Pinpoint the cell where the given text exists, returning its [X, Y] midpoint coordinate. 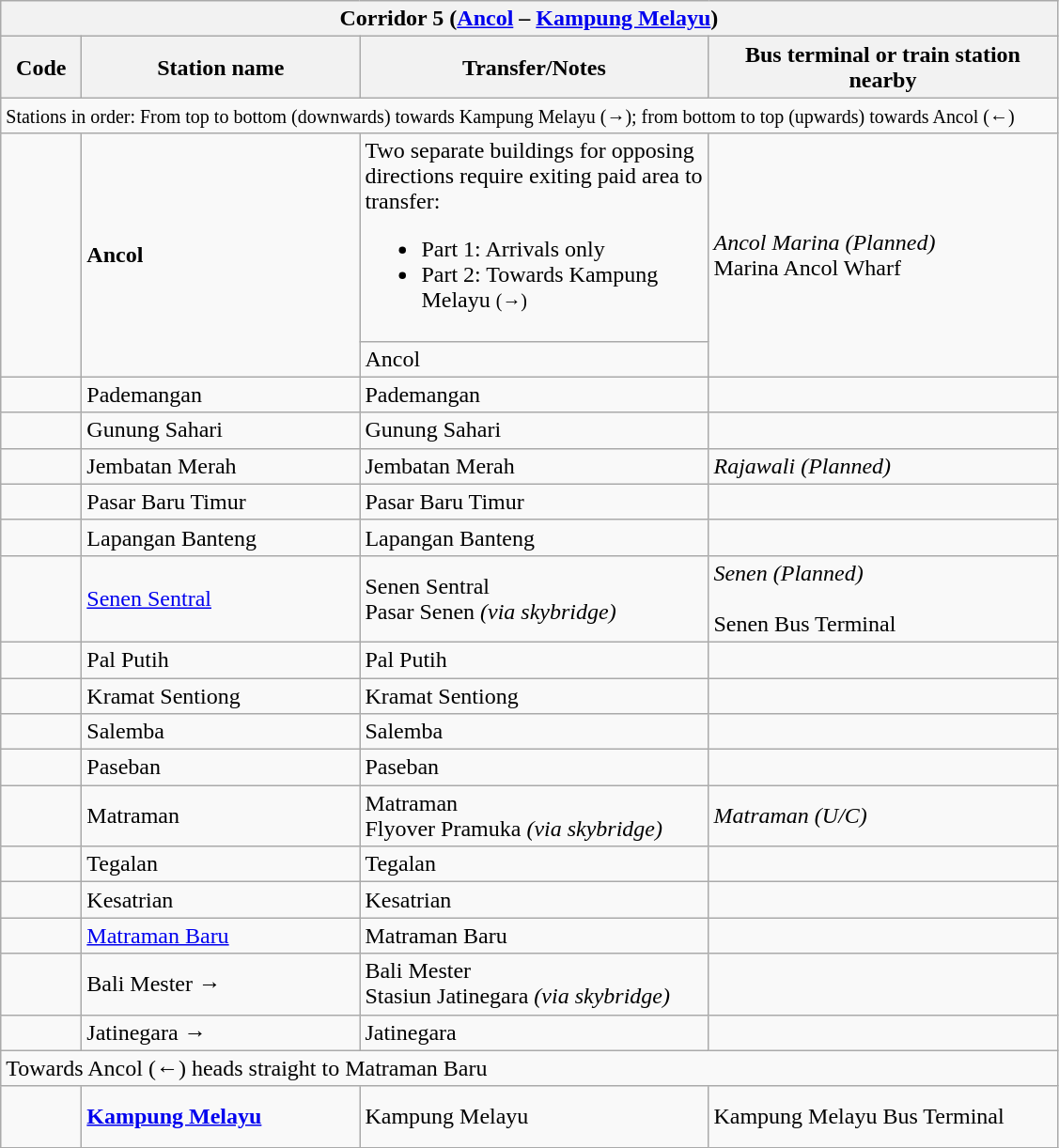
Code [41, 68]
Matraman Flyover Pramuka (via skybridge) [534, 815]
Stations in order: From top to bottom (downwards) towards Kampung Melayu (→); from bottom to top (upwards) towards Ancol (←) [529, 116]
Bus terminal or train station nearby [883, 68]
Bali Mester Stasiun Jatinegara (via skybridge) [534, 985]
Towards Ancol (←) heads straight to Matraman Baru [529, 1068]
Jatinegara [534, 1032]
Kampung Melayu Bus Terminal [883, 1116]
Ancol Marina (Planned) Marina Ancol Wharf [883, 256]
Jatinegara → [221, 1032]
Rajawali (Planned) [883, 466]
Two separate buildings for opposing directions require exiting paid area to transfer:Part 1: Arrivals onlyPart 2: Towards Kampung Melayu (→) [534, 237]
Senen Sentral Pasar Senen (via skybridge) [534, 598]
Corridor 5 (Ancol – Kampung Melayu) [529, 19]
Senen Sentral [221, 598]
Transfer/Notes [534, 68]
Bali Mester → [221, 985]
Station name [221, 68]
Senen (Planned) Senen Bus Terminal [883, 598]
Matraman (U/C) [883, 815]
Matraman [221, 815]
